Pinpoint the cell where the given text exists, returning its (x, y) midpoint coordinate. 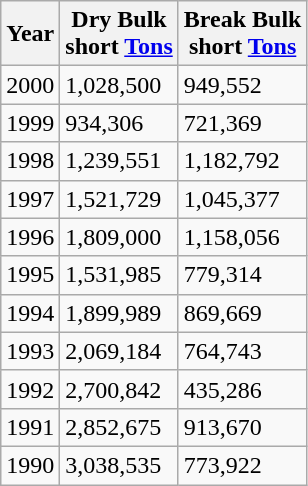
1,045,377 (242, 199)
1,531,985 (119, 275)
1990 (30, 465)
1,239,551 (119, 161)
1,158,056 (242, 237)
949,552 (242, 85)
773,922 (242, 465)
3,038,535 (119, 465)
1996 (30, 237)
1997 (30, 199)
1,899,989 (119, 313)
2,069,184 (119, 351)
Year (30, 34)
2,852,675 (119, 427)
764,743 (242, 351)
1998 (30, 161)
1,028,500 (119, 85)
1999 (30, 123)
1,182,792 (242, 161)
2000 (30, 85)
779,314 (242, 275)
721,369 (242, 123)
1992 (30, 389)
1,521,729 (119, 199)
Dry Bulkshort Tons (119, 34)
1995 (30, 275)
1991 (30, 427)
435,286 (242, 389)
1994 (30, 313)
913,670 (242, 427)
1993 (30, 351)
2,700,842 (119, 389)
869,669 (242, 313)
934,306 (119, 123)
Break Bulkshort Tons (242, 34)
1,809,000 (119, 237)
